Capture the cell that displays the provided text and extract its (X, Y) central coordinate. 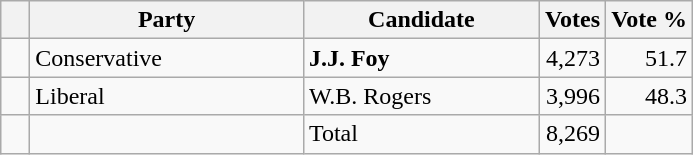
48.3 (650, 96)
Total (421, 134)
Votes (572, 20)
8,269 (572, 134)
51.7 (650, 58)
W.B. Rogers (421, 96)
Vote % (650, 20)
4,273 (572, 58)
3,996 (572, 96)
J.J. Foy (421, 58)
Liberal (167, 96)
Conservative (167, 58)
Candidate (421, 20)
Party (167, 20)
